For the text-containing cell, return its midpoint in (x, y) coordinate format. 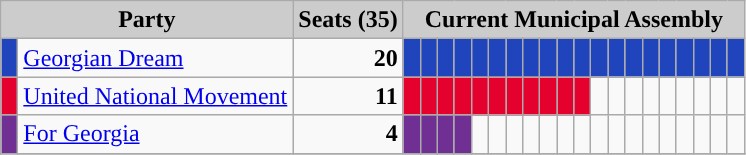
11 (348, 96)
Party (147, 20)
For Georgia (156, 134)
Seats (35) (348, 20)
Georgian Dream (156, 58)
Current Municipal Assembly (574, 20)
United National Movement (156, 96)
20 (348, 58)
4 (348, 134)
